Scan for the cell matching the given text and deliver its [X, Y] coordinate at center. 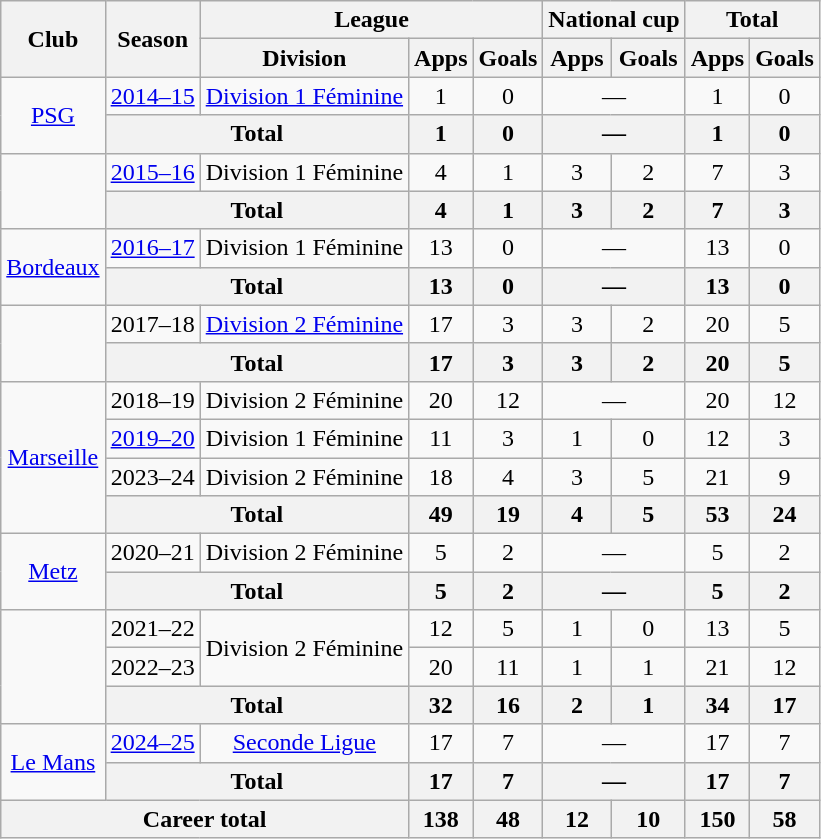
48 [508, 819]
2016–17 [152, 248]
2022–23 [152, 667]
19 [508, 515]
Le Mans [53, 762]
Metz [53, 572]
PSG [53, 115]
Marseille [53, 457]
2021–22 [152, 629]
2018–19 [152, 400]
2020–21 [152, 553]
24 [785, 515]
138 [441, 819]
16 [508, 705]
2017–18 [152, 324]
League [372, 20]
Club [53, 39]
34 [717, 705]
58 [785, 819]
Division [304, 58]
National cup [614, 20]
10 [648, 819]
2014–15 [152, 96]
53 [717, 515]
18 [441, 477]
150 [717, 819]
2024–25 [152, 743]
Season [152, 39]
2019–20 [152, 438]
9 [785, 477]
Bordeaux [53, 267]
2015–16 [152, 172]
49 [441, 515]
Seconde Ligue [304, 743]
32 [441, 705]
2023–24 [152, 477]
Career total [205, 819]
